From the cell containing the given text, extract its center point as [X, Y] coordinate. 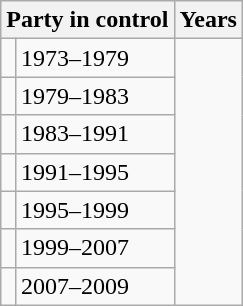
1995–1999 [94, 210]
Years [208, 20]
1983–1991 [94, 134]
Party in control [88, 20]
1979–1983 [94, 96]
2007–2009 [94, 286]
1999–2007 [94, 248]
1991–1995 [94, 172]
1973–1979 [94, 58]
